For the text-containing cell, return its midpoint in (X, Y) coordinate format. 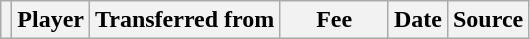
Date (418, 20)
Transferred from (185, 20)
Fee (334, 20)
Player (51, 20)
Source (488, 20)
